Detect which cell encompasses the target text, then output its (X, Y) center coordinate. 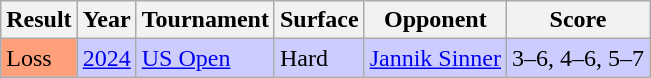
Loss (39, 58)
3–6, 4–6, 5–7 (578, 58)
Opponent (435, 20)
Hard (319, 58)
Result (39, 20)
Surface (319, 20)
Score (578, 20)
2024 (106, 58)
Tournament (205, 20)
US Open (205, 58)
Year (106, 20)
Jannik Sinner (435, 58)
